Pinpoint the cell where the given text exists, returning its (x, y) midpoint coordinate. 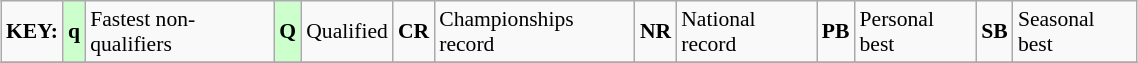
CR (414, 32)
q (74, 32)
Fastest non-qualifiers (180, 32)
KEY: (32, 32)
Personal best (916, 32)
Seasonal best (1075, 32)
Q (288, 32)
NR (656, 32)
Championships record (534, 32)
PB (836, 32)
SB (994, 32)
Qualified (347, 32)
National record (746, 32)
